Scan for the cell matching the given text and deliver its (x, y) coordinate at center. 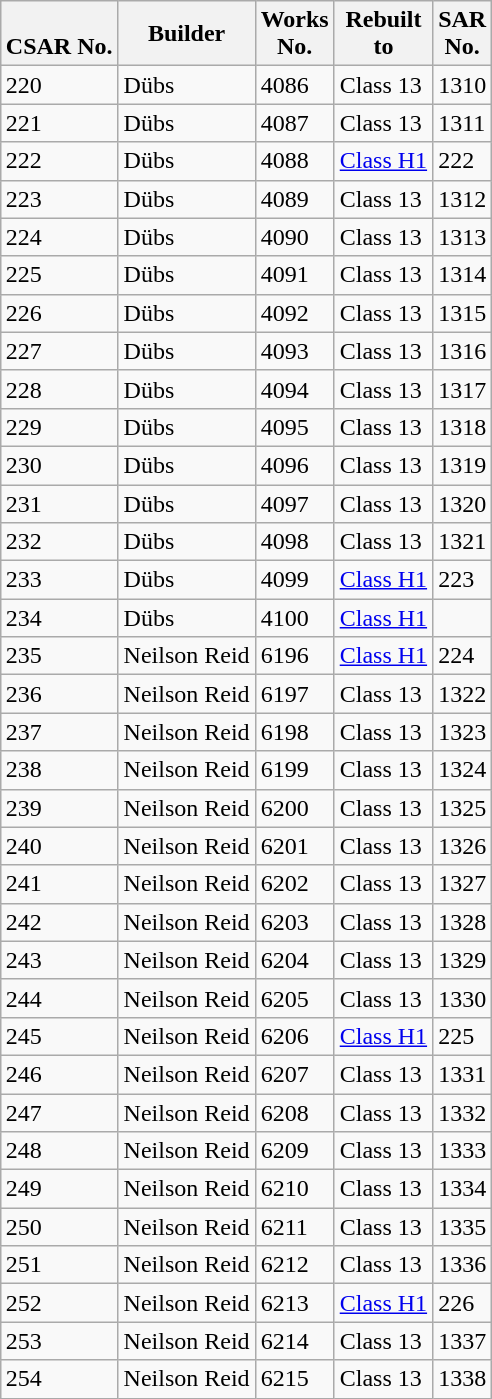
221 (59, 123)
1329 (462, 960)
1324 (462, 770)
6198 (294, 732)
CSAR No. (59, 34)
238 (59, 770)
254 (59, 1379)
4099 (294, 580)
1328 (462, 922)
229 (59, 427)
SARNo. (462, 34)
251 (59, 1265)
1334 (462, 1189)
250 (59, 1227)
6200 (294, 808)
1330 (462, 998)
1338 (462, 1379)
247 (59, 1113)
4088 (294, 161)
243 (59, 960)
4086 (294, 85)
1336 (462, 1265)
234 (59, 618)
244 (59, 998)
4087 (294, 123)
4095 (294, 427)
6205 (294, 998)
1312 (462, 199)
4100 (294, 618)
4094 (294, 389)
230 (59, 465)
1326 (462, 846)
6203 (294, 922)
6215 (294, 1379)
239 (59, 808)
6207 (294, 1074)
1316 (462, 351)
1323 (462, 732)
1337 (462, 1341)
231 (59, 503)
1322 (462, 694)
242 (59, 922)
4092 (294, 313)
235 (59, 656)
4089 (294, 199)
227 (59, 351)
1317 (462, 389)
1335 (462, 1227)
233 (59, 580)
4097 (294, 503)
1318 (462, 427)
WorksNo. (294, 34)
240 (59, 846)
6208 (294, 1113)
Builder (186, 34)
237 (59, 732)
1320 (462, 503)
249 (59, 1189)
6199 (294, 770)
228 (59, 389)
1325 (462, 808)
1310 (462, 85)
253 (59, 1341)
6201 (294, 846)
232 (59, 542)
1314 (462, 275)
6202 (294, 884)
236 (59, 694)
246 (59, 1074)
1321 (462, 542)
4096 (294, 465)
1327 (462, 884)
6204 (294, 960)
1332 (462, 1113)
4093 (294, 351)
252 (59, 1303)
1311 (462, 123)
220 (59, 85)
6212 (294, 1265)
Rebuiltto (383, 34)
241 (59, 884)
6214 (294, 1341)
6209 (294, 1151)
4090 (294, 237)
6211 (294, 1227)
4098 (294, 542)
6206 (294, 1036)
1315 (462, 313)
1313 (462, 237)
245 (59, 1036)
6196 (294, 656)
248 (59, 1151)
4091 (294, 275)
6210 (294, 1189)
6213 (294, 1303)
6197 (294, 694)
1331 (462, 1074)
1333 (462, 1151)
1319 (462, 465)
